Pinpoint the cell where the given text exists, returning its [x, y] midpoint coordinate. 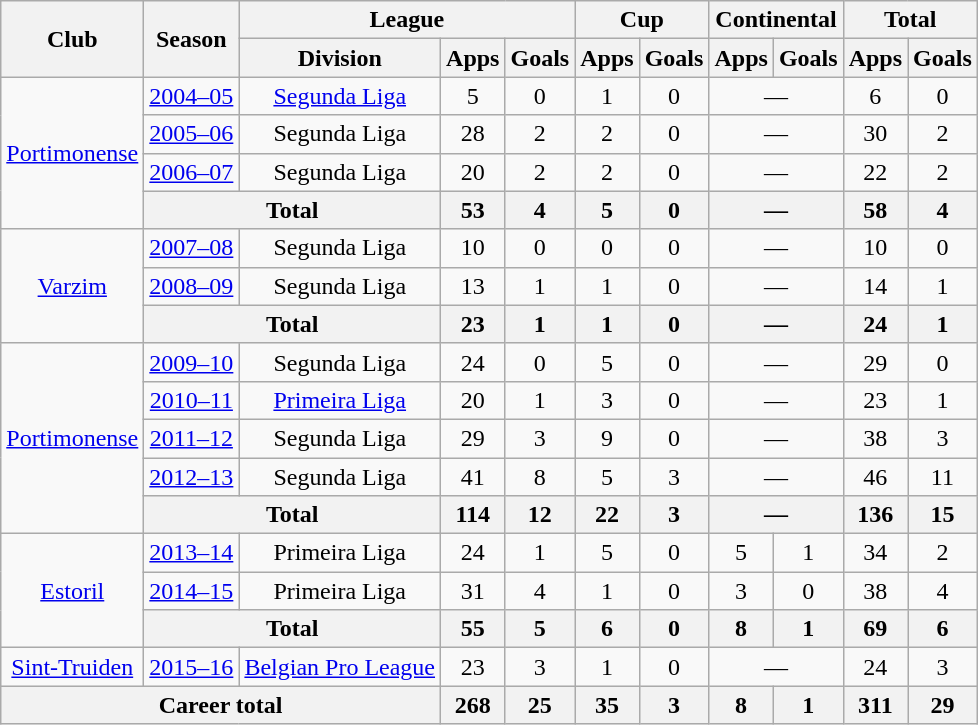
Sint-Truiden [72, 667]
2005–06 [192, 134]
Club [72, 39]
58 [875, 210]
30 [875, 134]
2015–16 [192, 667]
Season [192, 39]
15 [943, 515]
28 [473, 134]
12 [540, 515]
136 [875, 515]
League [407, 20]
14 [875, 286]
2008–09 [192, 286]
46 [875, 477]
Belgian Pro League [340, 667]
2007–08 [192, 248]
Estoril [72, 591]
31 [473, 591]
268 [473, 705]
25 [540, 705]
13 [473, 286]
Varzim [72, 286]
2011–12 [192, 438]
2012–13 [192, 477]
Cup [642, 20]
2014–15 [192, 591]
2013–14 [192, 553]
9 [607, 438]
Continental [776, 20]
Division [340, 58]
Career total [221, 705]
55 [473, 629]
2004–05 [192, 96]
2010–11 [192, 400]
53 [473, 210]
69 [875, 629]
114 [473, 515]
2006–07 [192, 172]
41 [473, 477]
311 [875, 705]
34 [875, 553]
11 [943, 477]
35 [607, 705]
2009–10 [192, 362]
